Find where the given text appears and provide that cell's center as [x, y] coordinate. 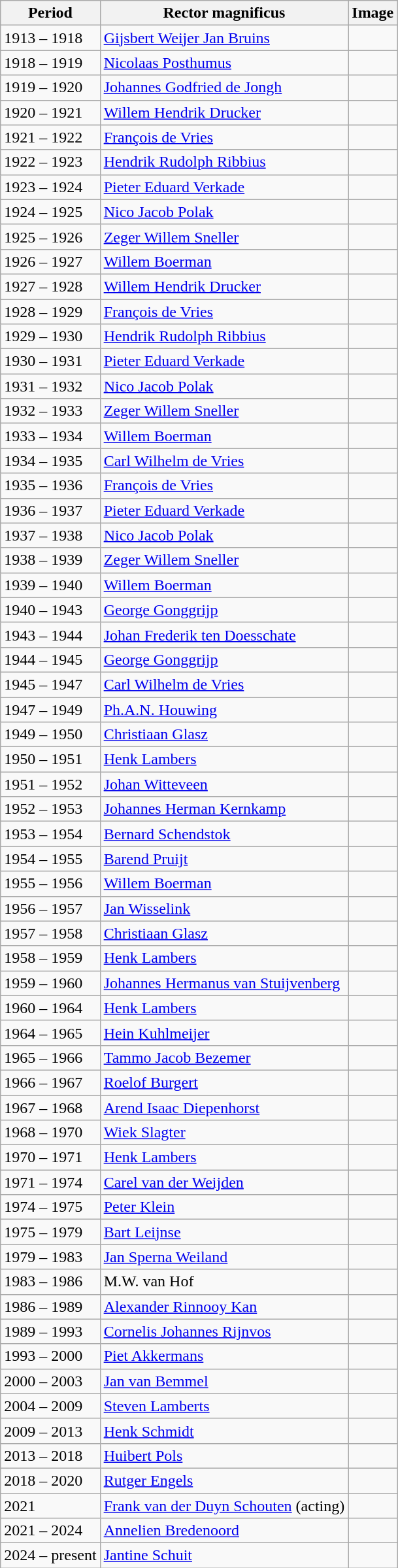
Steven Lamberts [224, 1406]
1947 – 1949 [50, 709]
Johan Frederik ten Doesschate [224, 635]
1932 – 1933 [50, 411]
Alexander Rinnooy Kan [224, 1307]
1920 – 1921 [50, 112]
1953 – 1954 [50, 834]
1986 – 1989 [50, 1307]
1989 – 1993 [50, 1331]
1960 – 1964 [50, 1008]
1964 – 1965 [50, 1033]
Bernard Schendstok [224, 834]
Johannes Herman Kernkamp [224, 809]
Johan Witteveen [224, 784]
1913 – 1918 [50, 38]
1993 – 2000 [50, 1356]
1926 – 1927 [50, 261]
1950 – 1951 [50, 759]
Ph.A.N. Houwing [224, 709]
1955 – 1956 [50, 884]
1933 – 1934 [50, 436]
1965 – 1966 [50, 1058]
Nicolaas Posthumus [224, 63]
1931 – 1932 [50, 386]
2024 – present [50, 1556]
Hein Kuhlmeijer [224, 1033]
1934 – 1935 [50, 461]
1959 – 1960 [50, 983]
Wiek Slagter [224, 1133]
1974 – 1975 [50, 1207]
Piet Akkermans [224, 1356]
Rutger Engels [224, 1480]
2004 – 2009 [50, 1406]
1954 – 1955 [50, 859]
2021 [50, 1505]
1952 – 1953 [50, 809]
1937 – 1938 [50, 535]
1983 – 1986 [50, 1282]
M.W. van Hof [224, 1282]
1971 – 1974 [50, 1182]
1956 – 1957 [50, 909]
Huibert Pols [224, 1456]
Image [373, 13]
1938 – 1939 [50, 560]
1918 – 1919 [50, 63]
1975 – 1979 [50, 1232]
Annelien Bredenoord [224, 1531]
Rector magnificus [224, 13]
1930 – 1931 [50, 361]
1921 – 1922 [50, 137]
Roelof Burgert [224, 1082]
1929 – 1930 [50, 337]
1967 – 1968 [50, 1108]
Jantine Schuit [224, 1556]
1940 – 1943 [50, 610]
1939 – 1940 [50, 585]
1958 – 1959 [50, 958]
1936 – 1937 [50, 510]
Tammo Jacob Bezemer [224, 1058]
1949 – 1950 [50, 735]
1951 – 1952 [50, 784]
2018 – 2020 [50, 1480]
1943 – 1944 [50, 635]
1924 – 1925 [50, 212]
1968 – 1970 [50, 1133]
1925 – 1926 [50, 237]
Johannes Godfried de Jongh [224, 88]
Arend Isaac Diepenhorst [224, 1108]
2000 – 2003 [50, 1381]
Jan van Bemmel [224, 1381]
Johannes Hermanus van Stuijvenberg [224, 983]
Jan Sperna Weiland [224, 1257]
Gijsbert Weijer Jan Bruins [224, 38]
Jan Wisselink [224, 909]
Henk Schmidt [224, 1431]
Carel van der Weijden [224, 1182]
1970 – 1971 [50, 1158]
1923 – 1924 [50, 187]
Frank van der Duyn Schouten (acting) [224, 1505]
2021 – 2024 [50, 1531]
1979 – 1983 [50, 1257]
Barend Pruijt [224, 859]
1927 – 1928 [50, 286]
2009 – 2013 [50, 1431]
Period [50, 13]
1922 – 1923 [50, 162]
1928 – 1929 [50, 312]
Peter Klein [224, 1207]
Cornelis Johannes Rijnvos [224, 1331]
1935 – 1936 [50, 486]
1945 – 1947 [50, 684]
1966 – 1967 [50, 1082]
Bart Leijnse [224, 1232]
2013 – 2018 [50, 1456]
1957 – 1958 [50, 933]
1944 – 1945 [50, 659]
1919 – 1920 [50, 88]
